Scan for the cell matching the given text and deliver its (x, y) coordinate at center. 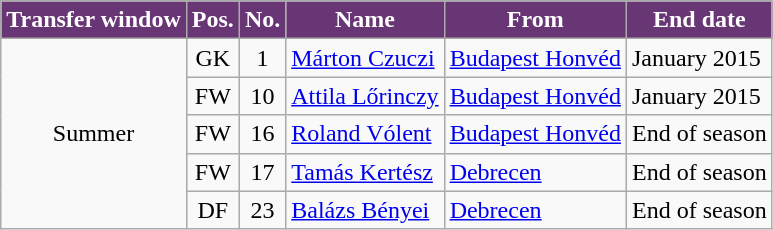
Transfer window (94, 20)
Roland Vólent (365, 134)
Márton Czuczi (365, 58)
16 (262, 134)
Summer (94, 134)
23 (262, 210)
Attila Lőrinczy (365, 96)
GK (212, 58)
1 (262, 58)
17 (262, 172)
DF (212, 210)
From (535, 20)
End date (699, 20)
Name (365, 20)
No. (262, 20)
Pos. (212, 20)
Balázs Bényei (365, 210)
Tamás Kertész (365, 172)
10 (262, 96)
